Pinpoint the cell where the given text exists, returning its [X, Y] midpoint coordinate. 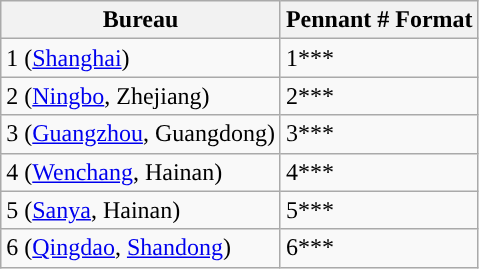
4*** [379, 172]
5 (Sanya, Hainan) [141, 210]
Pennant # Format [379, 20]
1*** [379, 58]
1 (Shanghai) [141, 58]
2*** [379, 96]
Bureau [141, 20]
3 (Guangzhou, Guangdong) [141, 134]
6 (Qingdao, Shandong) [141, 248]
6*** [379, 248]
2 (Ningbo, Zhejiang) [141, 96]
5*** [379, 210]
4 (Wenchang, Hainan) [141, 172]
3*** [379, 134]
